Extract the (x, y) coordinate from the center of the cell holding the provided text.  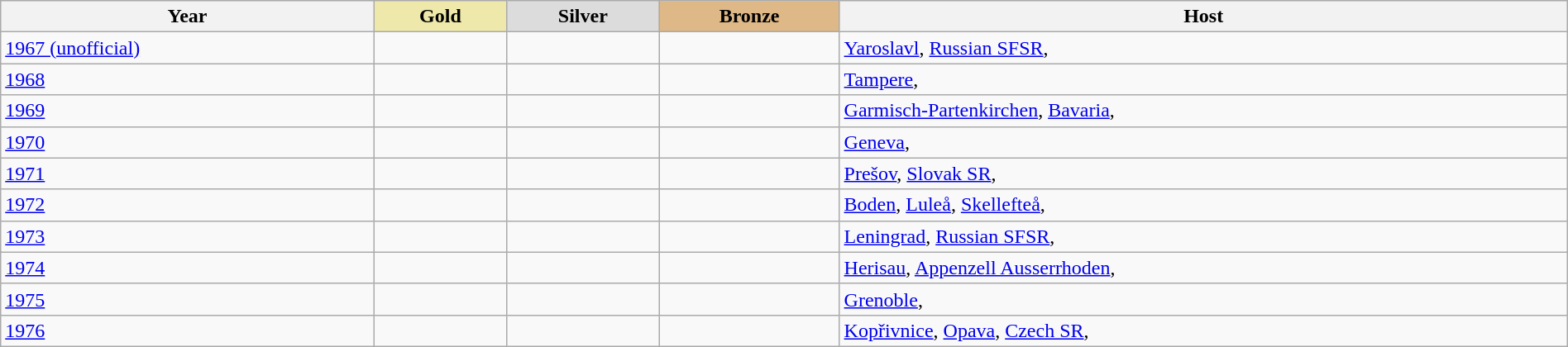
1971 (188, 173)
1975 (188, 299)
Kopřivnice, Opava, Czech SR, (1203, 330)
Year (188, 17)
Tampere, (1203, 79)
Gold (440, 17)
Prešov, Slovak SR, (1203, 173)
1974 (188, 268)
Leningrad, Russian SFSR, (1203, 236)
1973 (188, 236)
1972 (188, 205)
Yaroslavl, Russian SFSR, (1203, 48)
Boden, Luleå, Skellefteå, (1203, 205)
1970 (188, 142)
1967 (unofficial) (188, 48)
Host (1203, 17)
Silver (583, 17)
Garmisch-Partenkirchen, Bavaria, (1203, 111)
Grenoble, (1203, 299)
Geneva, (1203, 142)
1976 (188, 330)
Herisau, Appenzell Ausserrhoden, (1203, 268)
1969 (188, 111)
Bronze (749, 17)
1968 (188, 79)
